For the text-containing cell, return its midpoint in [x, y] coordinate format. 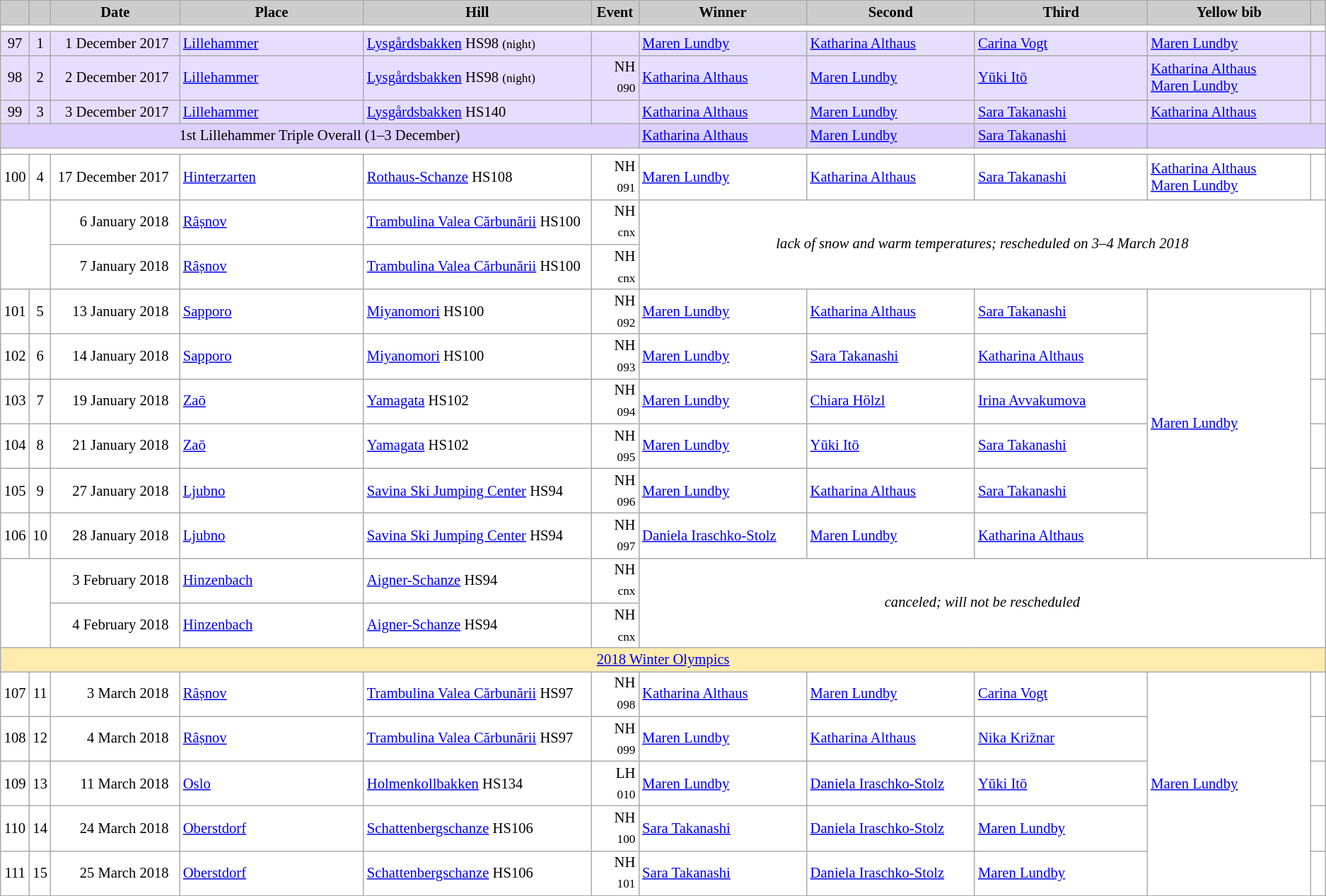
6 [40, 356]
7 [40, 400]
101 [16, 311]
14 January 2018 [115, 356]
11 March 2018 [115, 784]
2018 Winter Olympics [663, 660]
Second [891, 12]
107 [16, 693]
NH 100 [615, 827]
109 [16, 784]
Rothaus-Schanze HS108 [477, 177]
11 [40, 693]
13 [40, 784]
4 February 2018 [115, 625]
97 [16, 43]
NH 092 [615, 311]
NH 097 [615, 535]
104 [16, 446]
Irina Avvakumova [1061, 400]
Nika Križnar [1061, 738]
NH 098 [615, 693]
24 March 2018 [115, 827]
3 [40, 112]
2 December 2017 [115, 78]
1 [40, 43]
canceled; will not be rescheduled [982, 603]
17 December 2017 [115, 177]
Hill [477, 12]
NH 099 [615, 738]
Yellow bib [1229, 12]
9 [40, 491]
Chiara Hölzl [891, 400]
Place [272, 12]
lack of snow and warm temperatures; rescheduled on 3–4 March 2018 [982, 245]
NH 096 [615, 491]
Oslo [272, 784]
NH 095 [615, 446]
13 January 2018 [115, 311]
Date [115, 12]
21 January 2018 [115, 446]
103 [16, 400]
Lysgårdsbakken HS140 [477, 112]
10 [40, 535]
28 January 2018 [115, 535]
108 [16, 738]
15 [40, 873]
Winner [723, 12]
1st Lillehammer Triple Overall (1–3 December) [320, 136]
102 [16, 356]
98 [16, 78]
19 January 2018 [115, 400]
12 [40, 738]
NH 090 [615, 78]
Third [1061, 12]
27 January 2018 [115, 491]
3 February 2018 [115, 580]
4 March 2018 [115, 738]
5 [40, 311]
NH 094 [615, 400]
4 [40, 177]
100 [16, 177]
6 January 2018 [115, 222]
106 [16, 535]
110 [16, 827]
105 [16, 491]
7 January 2018 [115, 266]
NH 091 [615, 177]
8 [40, 446]
Hinterzarten [272, 177]
2 [40, 78]
111 [16, 873]
99 [16, 112]
14 [40, 827]
3 March 2018 [115, 693]
1 December 2017 [115, 43]
3 December 2017 [115, 112]
25 March 2018 [115, 873]
Holmenkollbakken HS134 [477, 784]
NH 093 [615, 356]
Event [615, 12]
LH 010 [615, 784]
NH 101 [615, 873]
